Output the [x, y] coordinate of the center of the cell containing the given text.  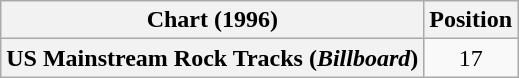
17 [471, 58]
Chart (1996) [212, 20]
US Mainstream Rock Tracks (Billboard) [212, 58]
Position [471, 20]
